Determine the [x, y] coordinate at the center of the cell enclosing the given text.  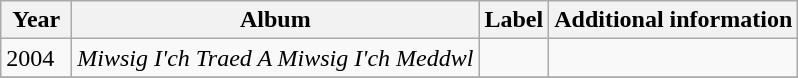
2004 [36, 58]
Miwsig I'ch Traed A Miwsig I'ch Meddwl [276, 58]
Label [514, 20]
Additional information [674, 20]
Year [36, 20]
Album [276, 20]
